Determine the [x, y] coordinate at the center of the cell enclosing the given text.  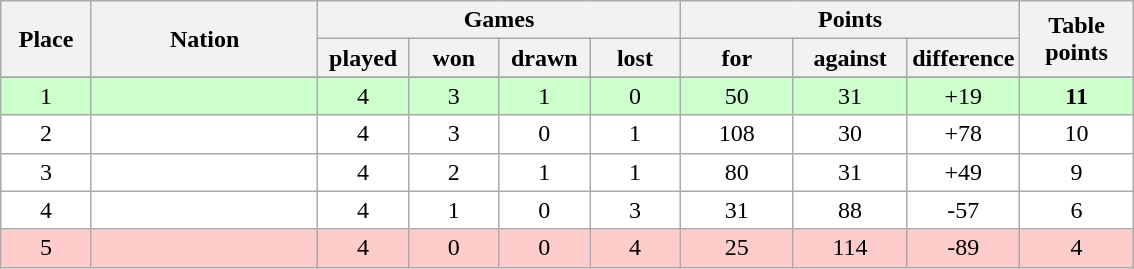
108 [736, 134]
+49 [964, 172]
Place [46, 39]
114 [850, 248]
88 [850, 210]
difference [964, 58]
9 [1076, 172]
Points [850, 20]
+19 [964, 96]
30 [850, 134]
Tablepoints [1076, 39]
Games [499, 20]
drawn [544, 58]
played [364, 58]
5 [46, 248]
10 [1076, 134]
11 [1076, 96]
80 [736, 172]
-57 [964, 210]
50 [736, 96]
against [850, 58]
+78 [964, 134]
25 [736, 248]
-89 [964, 248]
6 [1076, 210]
lost [636, 58]
Nation [204, 39]
won [454, 58]
for [736, 58]
